Output the (X, Y) coordinate of the center of the cell containing the given text.  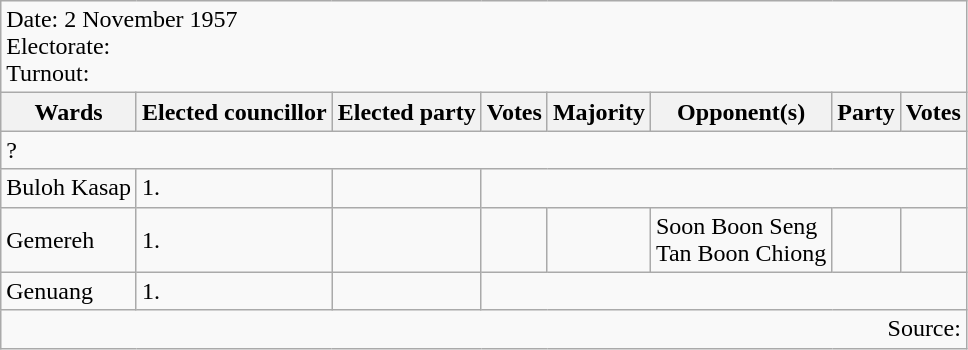
Majority (598, 112)
Gemereh (69, 240)
Buloh Kasap (69, 188)
Elected party (406, 112)
Elected councillor (234, 112)
Wards (69, 112)
Genuang (69, 291)
Soon Boon SengTan Boon Chiong (740, 240)
? (484, 150)
Party (866, 112)
Source: (484, 329)
Opponent(s) (740, 112)
Date: 2 November 1957Electorate: Turnout: (484, 47)
